For the text-containing cell, return its midpoint in [X, Y] coordinate format. 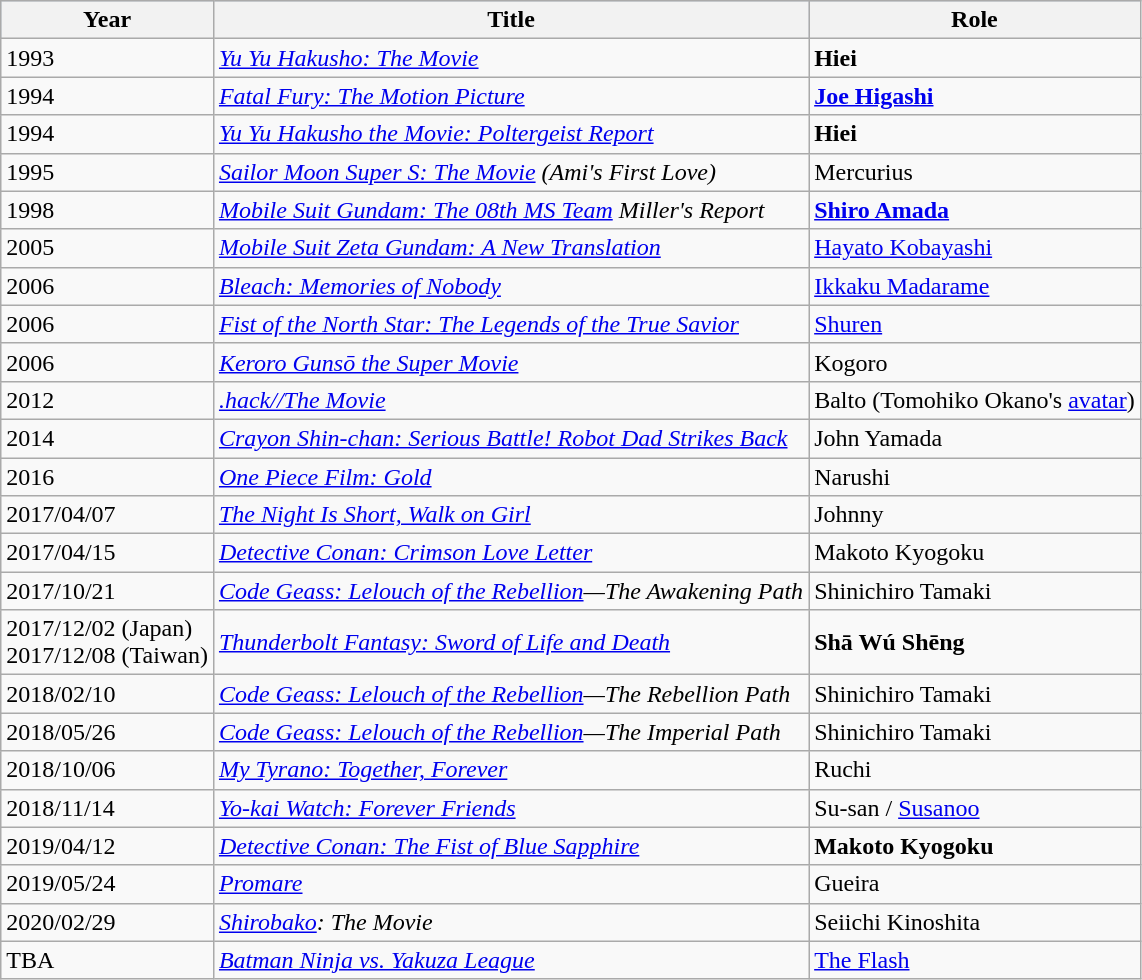
Fist of the North Star: The Legends of the True Savior [510, 324]
2018/02/10 [108, 694]
2017/04/15 [108, 553]
.hack//The Movie [510, 400]
Role [975, 20]
Hayato Kobayashi [975, 248]
2016 [108, 477]
Shiro Amada [975, 210]
2018/10/06 [108, 770]
Narushi [975, 477]
Mobile Suit Zeta Gundam: A New Translation [510, 248]
Code Geass: Lelouch of the Rebellion—The Imperial Path [510, 732]
1993 [108, 58]
My Tyrano: Together, Forever [510, 770]
Fatal Fury: The Motion Picture [510, 96]
2020/02/29 [108, 922]
1998 [108, 210]
Mercurius [975, 172]
2019/05/24 [108, 884]
Title [510, 20]
John Yamada [975, 438]
2017/04/07 [108, 515]
Su-san / Susanoo [975, 808]
2017/12/02 (Japan)2017/12/08 (Taiwan) [108, 642]
Yo-kai Watch: Forever Friends [510, 808]
Johnny [975, 515]
Shirobako: The Movie [510, 922]
1995 [108, 172]
Mobile Suit Gundam: The 08th MS Team Miller's Report [510, 210]
Shā Wú Shēng [975, 642]
Keroro Gunsō the Super Movie [510, 362]
Code Geass: Lelouch of the Rebellion—The Rebellion Path [510, 694]
2018/11/14 [108, 808]
Detective Conan: The Fist of Blue Sapphire [510, 846]
Joe Higashi [975, 96]
Year [108, 20]
Yu Yu Hakusho: The Movie [510, 58]
Bleach: Memories of Nobody [510, 286]
Code Geass: Lelouch of the Rebellion—The Awakening Path [510, 591]
Yu Yu Hakusho the Movie: Poltergeist Report [510, 134]
Seiichi Kinoshita [975, 922]
Gueira [975, 884]
TBA [108, 960]
One Piece Film: Gold [510, 477]
Kogoro [975, 362]
2019/04/12 [108, 846]
The Night Is Short, Walk on Girl [510, 515]
Thunderbolt Fantasy: Sword of Life and Death [510, 642]
Sailor Moon Super S: The Movie (Ami's First Love) [510, 172]
Shuren [975, 324]
Balto (Tomohiko Okano's avatar) [975, 400]
Ruchi [975, 770]
2005 [108, 248]
Detective Conan: Crimson Love Letter [510, 553]
2012 [108, 400]
Crayon Shin-chan: Serious Battle! Robot Dad Strikes Back [510, 438]
Batman Ninja vs. Yakuza League [510, 960]
Ikkaku Madarame [975, 286]
The Flash [975, 960]
Promare [510, 884]
2017/10/21 [108, 591]
2018/05/26 [108, 732]
2014 [108, 438]
